From the cell containing the given text, extract its center point as (X, Y) coordinate. 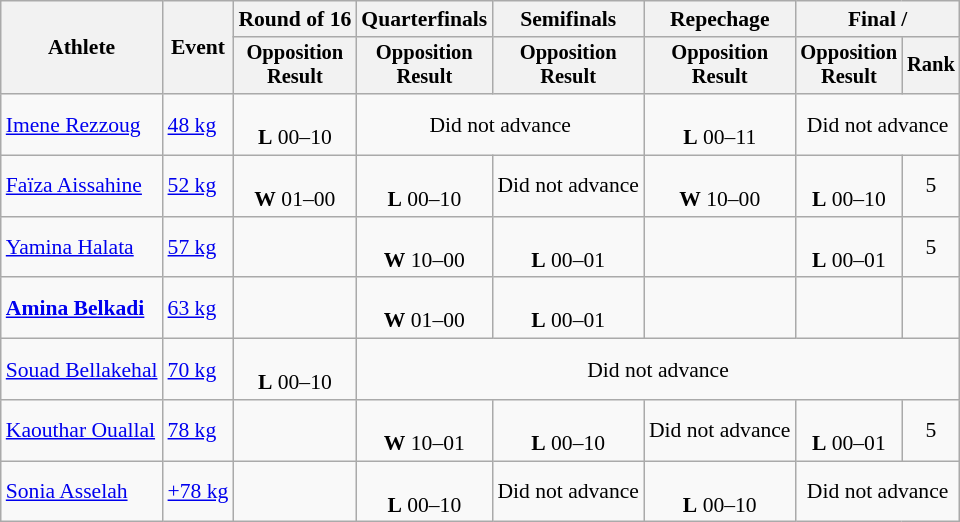
Athlete (82, 48)
Rank (931, 66)
Final / (878, 19)
Sonia Asselah (82, 492)
Semifinals (568, 19)
Round of 16 (294, 19)
Amina Belkadi (82, 308)
Yamina Halata (82, 248)
Faïza Aissahine (82, 186)
63 kg (198, 308)
Kaouthar Ouallal (82, 430)
Imene Rezzoug (82, 124)
Souad Bellakehal (82, 370)
W 10–01 (424, 430)
Event (198, 48)
78 kg (198, 430)
Quarterfinals (424, 19)
70 kg (198, 370)
+78 kg (198, 492)
Repechage (720, 19)
48 kg (198, 124)
57 kg (198, 248)
L 00–11 (720, 124)
52 kg (198, 186)
